Find where the given text appears and provide that cell's center as (X, Y) coordinate. 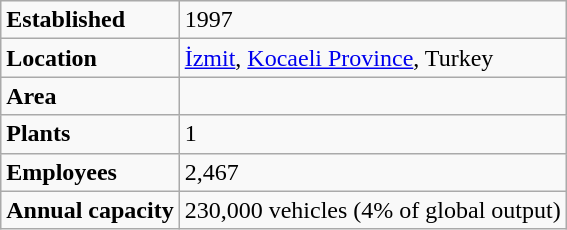
1 (372, 134)
Location (90, 58)
Area (90, 96)
İzmit, Kocaeli Province, Turkey (372, 58)
230,000 vehicles (4% of global output) (372, 210)
Plants (90, 134)
Employees (90, 172)
1997 (372, 20)
Established (90, 20)
2,467 (372, 172)
Annual capacity (90, 210)
